Identify which cell holds the provided text, then report its (X, Y) central coordinate. 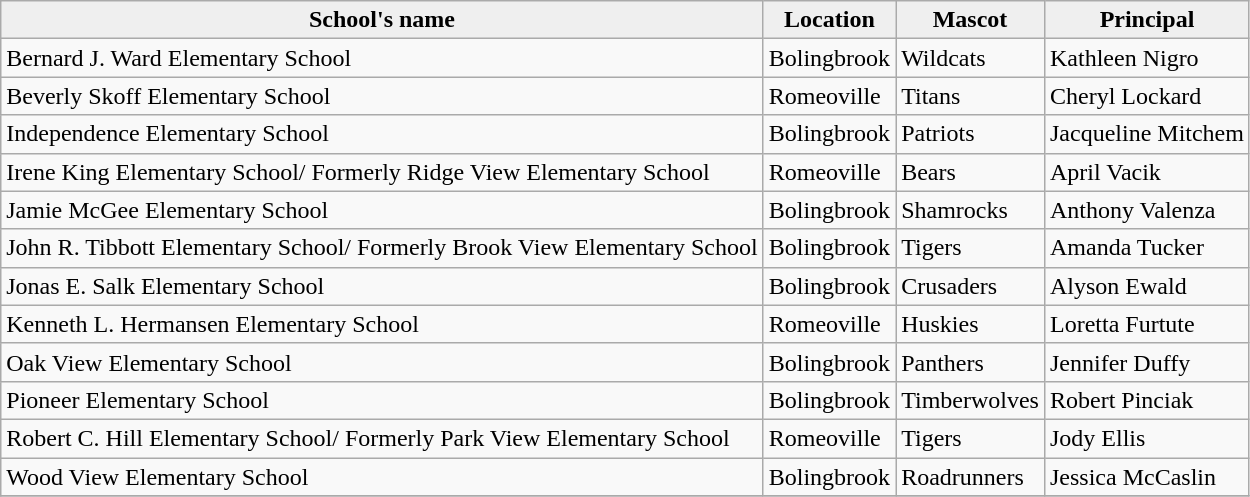
School's name (382, 20)
Jamie McGee Elementary School (382, 210)
Irene King Elementary School/ Formerly Ridge View Elementary School (382, 172)
Jessica McCaslin (1146, 477)
Robert Pinciak (1146, 400)
Cheryl Lockard (1146, 96)
Principal (1146, 20)
Anthony Valenza (1146, 210)
Crusaders (970, 286)
Alyson Ewald (1146, 286)
Kenneth L. Hermansen Elementary School (382, 324)
Huskies (970, 324)
Bears (970, 172)
Patriots (970, 134)
Independence Elementary School (382, 134)
Jonas E. Salk Elementary School (382, 286)
Panthers (970, 362)
Amanda Tucker (1146, 248)
Oak View Elementary School (382, 362)
John R. Tibbott Elementary School/ Formerly Brook View Elementary School (382, 248)
Wood View Elementary School (382, 477)
Loretta Furtute (1146, 324)
Pioneer Elementary School (382, 400)
Jennifer Duffy (1146, 362)
Roadrunners (970, 477)
Wildcats (970, 58)
Kathleen Nigro (1146, 58)
Robert C. Hill Elementary School/ Formerly Park View Elementary School (382, 438)
Jacqueline Mitchem (1146, 134)
Location (829, 20)
Beverly Skoff Elementary School (382, 96)
Mascot (970, 20)
Jody Ellis (1146, 438)
April Vacik (1146, 172)
Titans (970, 96)
Shamrocks (970, 210)
Bernard J. Ward Elementary School (382, 58)
Timberwolves (970, 400)
